Return [x, y] of the center of cell containing provided text 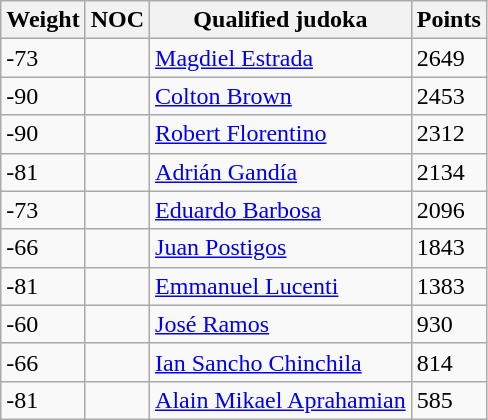
930 [448, 324]
814 [448, 362]
2453 [448, 96]
Colton Brown [281, 96]
José Ramos [281, 324]
Magdiel Estrada [281, 58]
-60 [43, 324]
Points [448, 20]
2649 [448, 58]
Emmanuel Lucenti [281, 286]
1383 [448, 286]
Eduardo Barbosa [281, 210]
Juan Postigos [281, 248]
2134 [448, 172]
Adrián Gandía [281, 172]
NOC [117, 20]
Ian Sancho Chinchila [281, 362]
Alain Mikael Aprahamian [281, 400]
2096 [448, 210]
585 [448, 400]
Qualified judoka [281, 20]
Weight [43, 20]
Robert Florentino [281, 134]
1843 [448, 248]
2312 [448, 134]
